Find where the given text appears and provide that cell's center as (X, Y) coordinate. 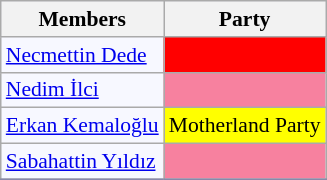
Nedim İlci (82, 90)
Motherland Party (245, 126)
Members (82, 19)
Party (245, 19)
Erkan Kemaloğlu (82, 126)
Necmettin Dede (82, 55)
Sabahattin Yıldız (82, 162)
